For the text-containing cell, return its midpoint in (x, y) coordinate format. 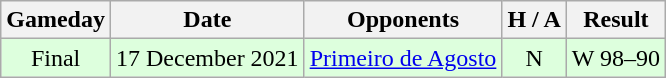
Final (56, 58)
W 98–90 (616, 58)
Result (616, 20)
17 December 2021 (207, 58)
H / A (534, 20)
Gameday (56, 20)
Opponents (403, 20)
Primeiro de Agosto (403, 58)
N (534, 58)
Date (207, 20)
